Locate the cell with the specified text and output its (X, Y) center coordinate. 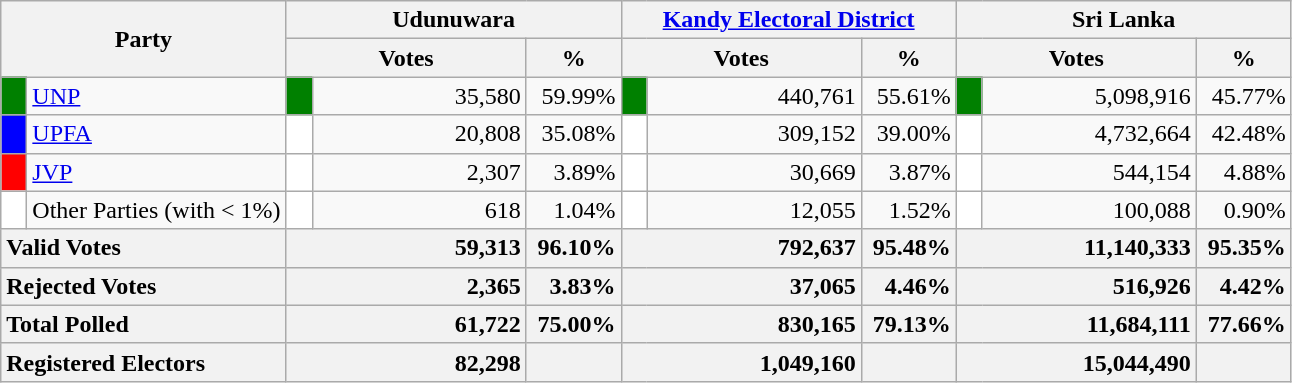
20,808 (419, 134)
59.99% (574, 96)
11,140,333 (1076, 248)
15,044,490 (1076, 362)
792,637 (741, 248)
Rejected Votes (144, 286)
830,165 (741, 324)
3.89% (574, 172)
4.46% (908, 286)
Udunuwara (454, 20)
5,098,916 (1089, 96)
4.88% (1244, 172)
544,154 (1089, 172)
82,298 (406, 362)
59,313 (406, 248)
3.83% (574, 286)
Other Parties (with < 1%) (156, 210)
440,761 (754, 96)
100,088 (1089, 210)
1.52% (908, 210)
35,580 (419, 96)
Registered Electors (144, 362)
37,065 (741, 286)
95.35% (1244, 248)
55.61% (908, 96)
3.87% (908, 172)
35.08% (574, 134)
4,732,664 (1089, 134)
1,049,160 (741, 362)
96.10% (574, 248)
516,926 (1076, 286)
79.13% (908, 324)
75.00% (574, 324)
UNP (156, 96)
Kandy Electoral District (788, 20)
309,152 (754, 134)
0.90% (1244, 210)
12,055 (754, 210)
1.04% (574, 210)
42.48% (1244, 134)
30,669 (754, 172)
UPFA (156, 134)
4.42% (1244, 286)
Total Polled (144, 324)
61,722 (406, 324)
77.66% (1244, 324)
45.77% (1244, 96)
Party (144, 39)
618 (419, 210)
JVP (156, 172)
Valid Votes (144, 248)
Sri Lanka (1124, 20)
2,365 (406, 286)
2,307 (419, 172)
95.48% (908, 248)
11,684,111 (1076, 324)
39.00% (908, 134)
